Output the [X, Y] coordinate of the center of the cell containing the given text.  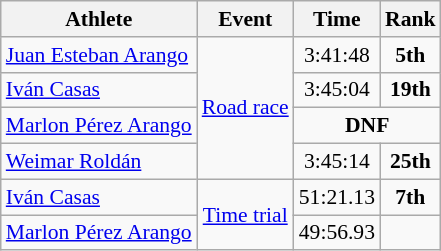
DNF [368, 126]
5th [410, 55]
Weimar Roldán [99, 162]
49:56.93 [337, 233]
25th [410, 162]
Time trial [246, 214]
Rank [410, 19]
7th [410, 197]
3:45:04 [337, 90]
Athlete [99, 19]
Juan Esteban Arango [99, 55]
Event [246, 19]
Road race [246, 108]
51:21.13 [337, 197]
19th [410, 90]
3:41:48 [337, 55]
3:45:14 [337, 162]
Time [337, 19]
